Capture the cell that displays the provided text and extract its [X, Y] central coordinate. 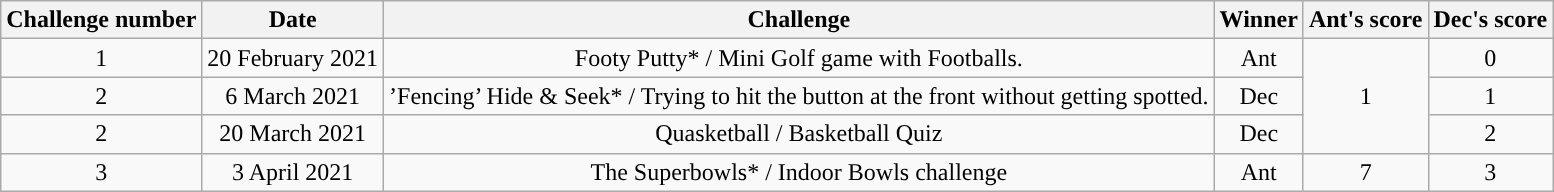
Challenge [800, 20]
Quasketball / Basketball Quiz [800, 134]
’Fencing’ Hide & Seek* / Trying to hit the button at the front without getting spotted. [800, 96]
0 [1490, 58]
6 March 2021 [293, 96]
20 February 2021 [293, 58]
Winner [1258, 20]
20 March 2021 [293, 134]
Date [293, 20]
The Superbowls* / Indoor Bowls challenge [800, 172]
7 [1366, 172]
Ant's score [1366, 20]
Challenge number [102, 20]
Footy Putty* / Mini Golf game with Footballs. [800, 58]
3 April 2021 [293, 172]
Dec's score [1490, 20]
